Return the [X, Y] coordinate for the center point of the cell that contains the specified text.  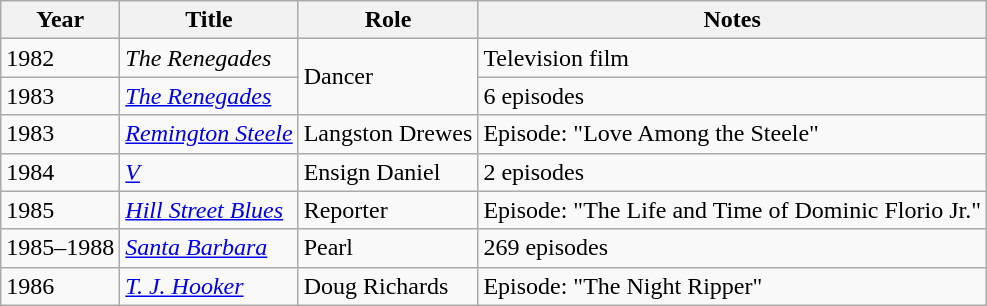
Hill Street Blues [209, 210]
Episode: "The Night Ripper" [732, 286]
Notes [732, 20]
Episode: "The Life and Time of Dominic Florio Jr." [732, 210]
Title [209, 20]
Santa Barbara [209, 248]
Doug Richards [388, 286]
Reporter [388, 210]
1985–1988 [60, 248]
269 episodes [732, 248]
Langston Drewes [388, 134]
Episode: "Love Among the Steele" [732, 134]
2 episodes [732, 172]
Remington Steele [209, 134]
6 episodes [732, 96]
Role [388, 20]
1982 [60, 58]
1986 [60, 286]
Dancer [388, 77]
V [209, 172]
Ensign Daniel [388, 172]
T. J. Hooker [209, 286]
Television film [732, 58]
Year [60, 20]
1985 [60, 210]
Pearl [388, 248]
1984 [60, 172]
